Scan for the cell matching the given text and deliver its [X, Y] coordinate at center. 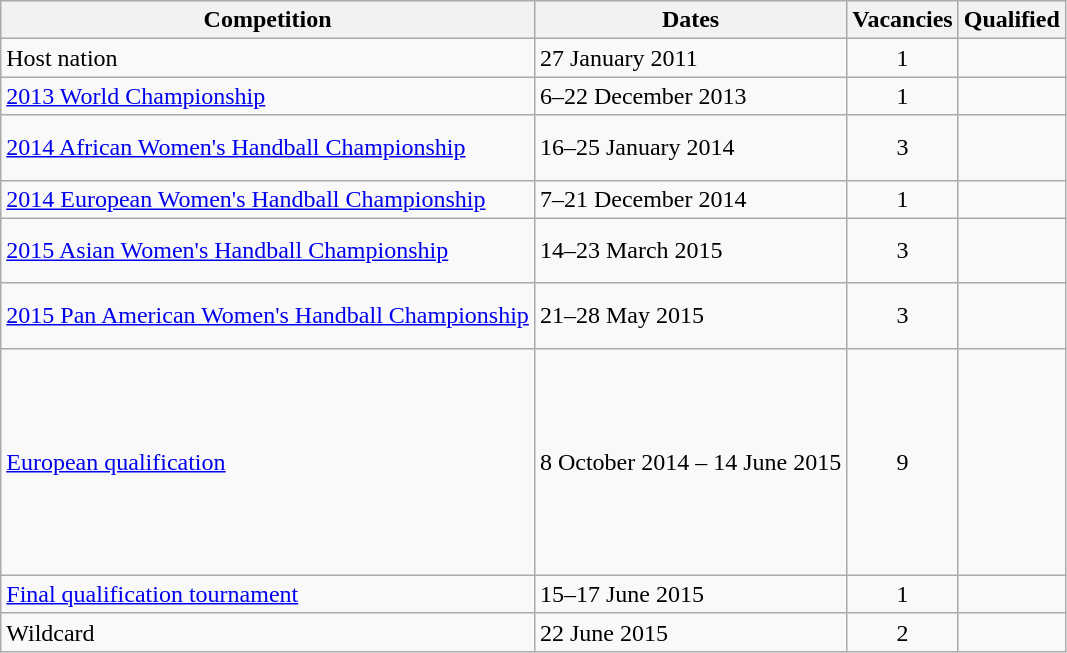
Host nation [268, 58]
21–28 May 2015 [690, 316]
Vacancies [903, 20]
Competition [268, 20]
Wildcard [268, 632]
2015 Pan American Women's Handball Championship [268, 316]
15–17 June 2015 [690, 594]
Dates [690, 20]
2014 European Women's Handball Championship [268, 199]
6–22 December 2013 [690, 96]
14–23 March 2015 [690, 250]
8 October 2014 – 14 June 2015 [690, 462]
16–25 January 2014 [690, 148]
Qualified [1012, 20]
2015 Asian Women's Handball Championship [268, 250]
22 June 2015 [690, 632]
9 [903, 462]
2 [903, 632]
2013 World Championship [268, 96]
27 January 2011 [690, 58]
2014 African Women's Handball Championship [268, 148]
7–21 December 2014 [690, 199]
European qualification [268, 462]
Final qualification tournament [268, 594]
